Search for the cell housing the specified text and yield its (X, Y) center coordinate. 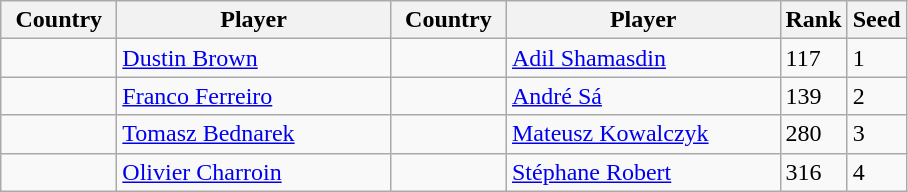
Stéphane Robert (643, 172)
Tomasz Bednarek (254, 134)
316 (814, 172)
Seed (876, 20)
2 (876, 96)
4 (876, 172)
Franco Ferreiro (254, 96)
André Sá (643, 96)
Adil Shamasdin (643, 58)
3 (876, 134)
Rank (814, 20)
Dustin Brown (254, 58)
117 (814, 58)
280 (814, 134)
Olivier Charroin (254, 172)
139 (814, 96)
1 (876, 58)
Mateusz Kowalczyk (643, 134)
